Locate the cell with the specified text and output its (X, Y) center coordinate. 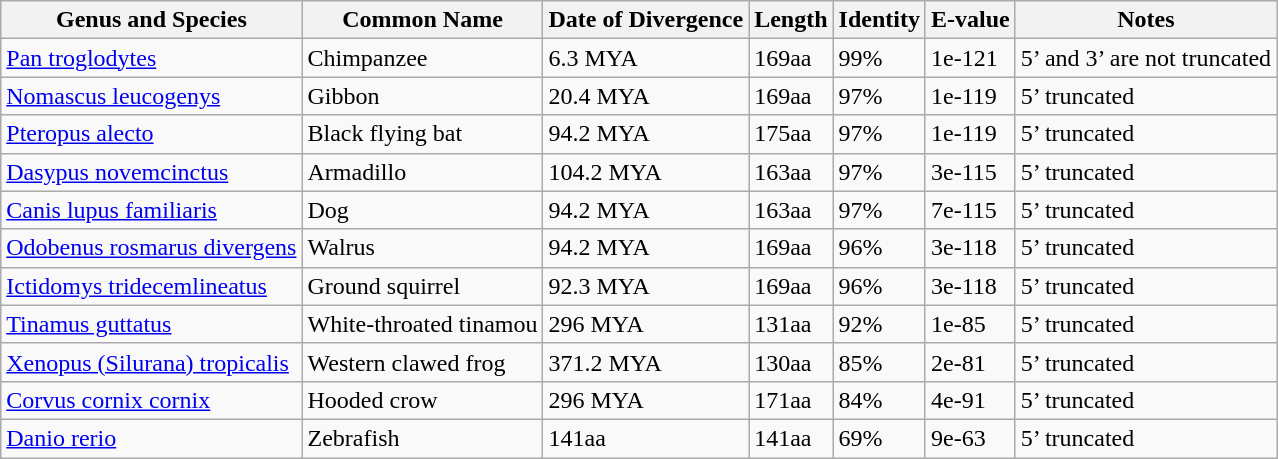
E-value (970, 20)
Genus and Species (152, 20)
9e-63 (970, 438)
Odobenus rosmarus divergens (152, 248)
4e-91 (970, 400)
131aa (791, 324)
Dog (422, 210)
171aa (791, 400)
Zebrafish (422, 438)
5’ and 3’ are not truncated (1146, 58)
104.2 MYA (646, 172)
130aa (791, 362)
White-throated tinamou (422, 324)
Ictidomys tridecemlineatus (152, 286)
7e-115 (970, 210)
Hooded crow (422, 400)
Dasypus novemcinctus (152, 172)
Date of Divergence (646, 20)
Xenopus (Silurana) tropicalis (152, 362)
Gibbon (422, 96)
Black flying bat (422, 134)
Walrus (422, 248)
69% (879, 438)
Nomascus leucogenys (152, 96)
Identity (879, 20)
99% (879, 58)
Pteropus alecto (152, 134)
2e-81 (970, 362)
Notes (1146, 20)
Chimpanzee (422, 58)
Tinamus guttatus (152, 324)
Armadillo (422, 172)
92.3 MYA (646, 286)
20.4 MYA (646, 96)
6.3 MYA (646, 58)
Canis lupus familiaris (152, 210)
84% (879, 400)
85% (879, 362)
Length (791, 20)
Western clawed frog (422, 362)
1e-85 (970, 324)
92% (879, 324)
1e-121 (970, 58)
3e-115 (970, 172)
Corvus cornix cornix (152, 400)
Pan troglodytes (152, 58)
371.2 MYA (646, 362)
Danio rerio (152, 438)
175aa (791, 134)
Common Name (422, 20)
Ground squirrel (422, 286)
